Output the (X, Y) coordinate of the center of the cell containing the given text.  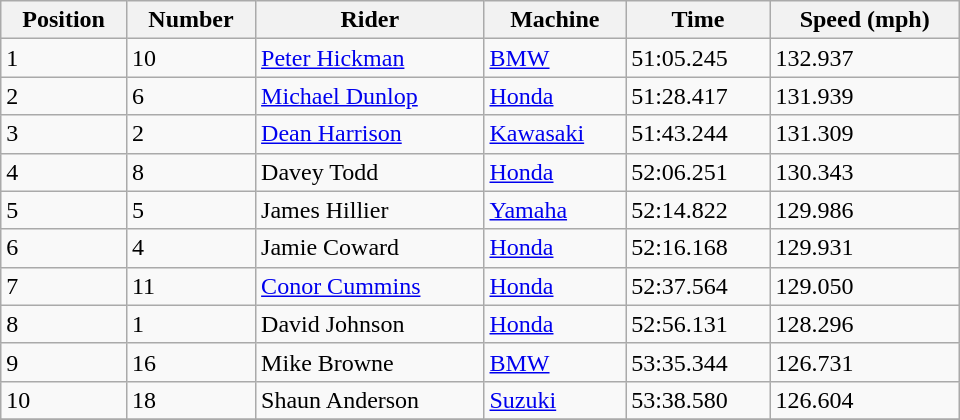
David Johnson (370, 324)
Machine (555, 20)
11 (190, 286)
Jamie Coward (370, 248)
9 (64, 362)
52:37.564 (698, 286)
126.731 (864, 362)
51:28.417 (698, 96)
51:05.245 (698, 58)
Shaun Anderson (370, 400)
131.309 (864, 134)
Position (64, 20)
130.343 (864, 172)
129.050 (864, 286)
18 (190, 400)
Kawasaki (555, 134)
16 (190, 362)
Dean Harrison (370, 134)
Davey Todd (370, 172)
132.937 (864, 58)
131.939 (864, 96)
128.296 (864, 324)
52:56.131 (698, 324)
129.931 (864, 248)
53:35.344 (698, 362)
Rider (370, 20)
53:38.580 (698, 400)
126.604 (864, 400)
3 (64, 134)
Mike Browne (370, 362)
Number (190, 20)
Michael Dunlop (370, 96)
52:06.251 (698, 172)
52:14.822 (698, 210)
Speed (mph) (864, 20)
52:16.168 (698, 248)
Peter Hickman (370, 58)
Time (698, 20)
7 (64, 286)
James Hillier (370, 210)
129.986 (864, 210)
Conor Cummins (370, 286)
Yamaha (555, 210)
51:43.244 (698, 134)
Suzuki (555, 400)
